Provide the (X, Y) coordinate of the cell's center where the given text is located.  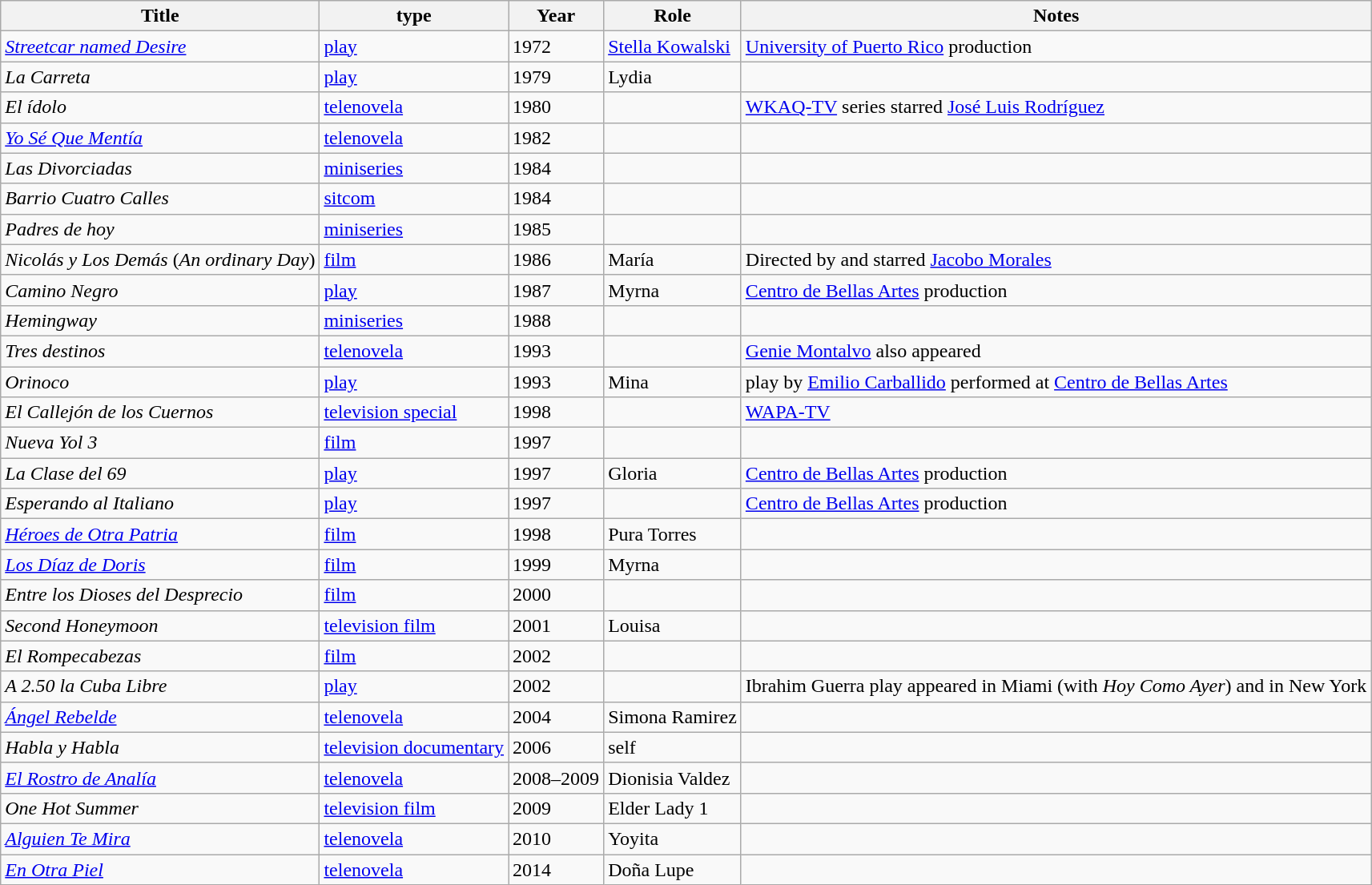
WKAQ-TV series starred José Luis Rodríguez (1056, 107)
Dionisia Valdez (673, 778)
El Rostro de Analía (160, 778)
type (414, 16)
Gloria (673, 473)
María (673, 259)
La Clase del 69 (160, 473)
Stella Kowalski (673, 46)
WAPA-TV (1056, 412)
Esperando al Italiano (160, 504)
Barrio Cuatro Calles (160, 199)
2010 (556, 839)
television special (414, 412)
Habla y Habla (160, 747)
1972 (556, 46)
Los Díaz de Doris (160, 565)
El Callejón de los Cuernos (160, 412)
Louisa (673, 626)
self (673, 747)
El Rompecabezas (160, 656)
Orinoco (160, 382)
Elder Lady 1 (673, 808)
Yoyita (673, 839)
A 2.50 la Cuba Libre (160, 686)
1988 (556, 320)
Nueva Yol 3 (160, 443)
1982 (556, 138)
1986 (556, 259)
Pura Torres (673, 534)
La Carreta (160, 77)
sitcom (414, 199)
University of Puerto Rico production (1056, 46)
play by Emilio Carballido performed at Centro de Bellas Artes (1056, 382)
2006 (556, 747)
1999 (556, 565)
2000 (556, 595)
Role (673, 16)
Hemingway (160, 320)
Doña Lupe (673, 869)
Entre los Dioses del Desprecio (160, 595)
En Otra Piel (160, 869)
Title (160, 16)
Tres destinos (160, 351)
Héroes de Otra Patria (160, 534)
2001 (556, 626)
Padres de hoy (160, 229)
Ibrahim Guerra play appeared in Miami (with Hoy Como Ayer) and in New York (1056, 686)
One Hot Summer (160, 808)
Ángel Rebelde (160, 717)
Camino Negro (160, 290)
2004 (556, 717)
2014 (556, 869)
1980 (556, 107)
El ídolo (160, 107)
Notes (1056, 16)
Las Divorciadas (160, 168)
Genie Montalvo also appeared (1056, 351)
Year (556, 16)
Simona Ramirez (673, 717)
1987 (556, 290)
1979 (556, 77)
Second Honeymoon (160, 626)
2009 (556, 808)
Mina (673, 382)
Alguien Te Mira (160, 839)
Streetcar named Desire (160, 46)
Nicolás y Los Demás (An ordinary Day) (160, 259)
Yo Sé Que Mentía (160, 138)
2008–2009 (556, 778)
television documentary (414, 747)
Lydia (673, 77)
Directed by and starred Jacobo Morales (1056, 259)
1985 (556, 229)
